Detect which cell encompasses the target text, then output its (X, Y) center coordinate. 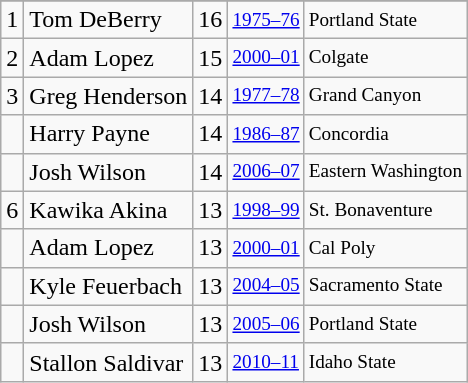
2006–07 (266, 172)
2005–06 (266, 324)
Concordia (385, 134)
1977–78 (266, 96)
Idaho State (385, 362)
1986–87 (266, 134)
1 (12, 20)
2010–11 (266, 362)
2004–05 (266, 286)
Kyle Feuerbach (108, 286)
1998–99 (266, 210)
Stallon Saldivar (108, 362)
Cal Poly (385, 248)
16 (210, 20)
Greg Henderson (108, 96)
Sacramento State (385, 286)
3 (12, 96)
Harry Payne (108, 134)
2 (12, 58)
Kawika Akina (108, 210)
6 (12, 210)
Tom DeBerry (108, 20)
Grand Canyon (385, 96)
St. Bonaventure (385, 210)
Colgate (385, 58)
15 (210, 58)
1975–76 (266, 20)
Eastern Washington (385, 172)
